Search for the cell housing the specified text and yield its [X, Y] center coordinate. 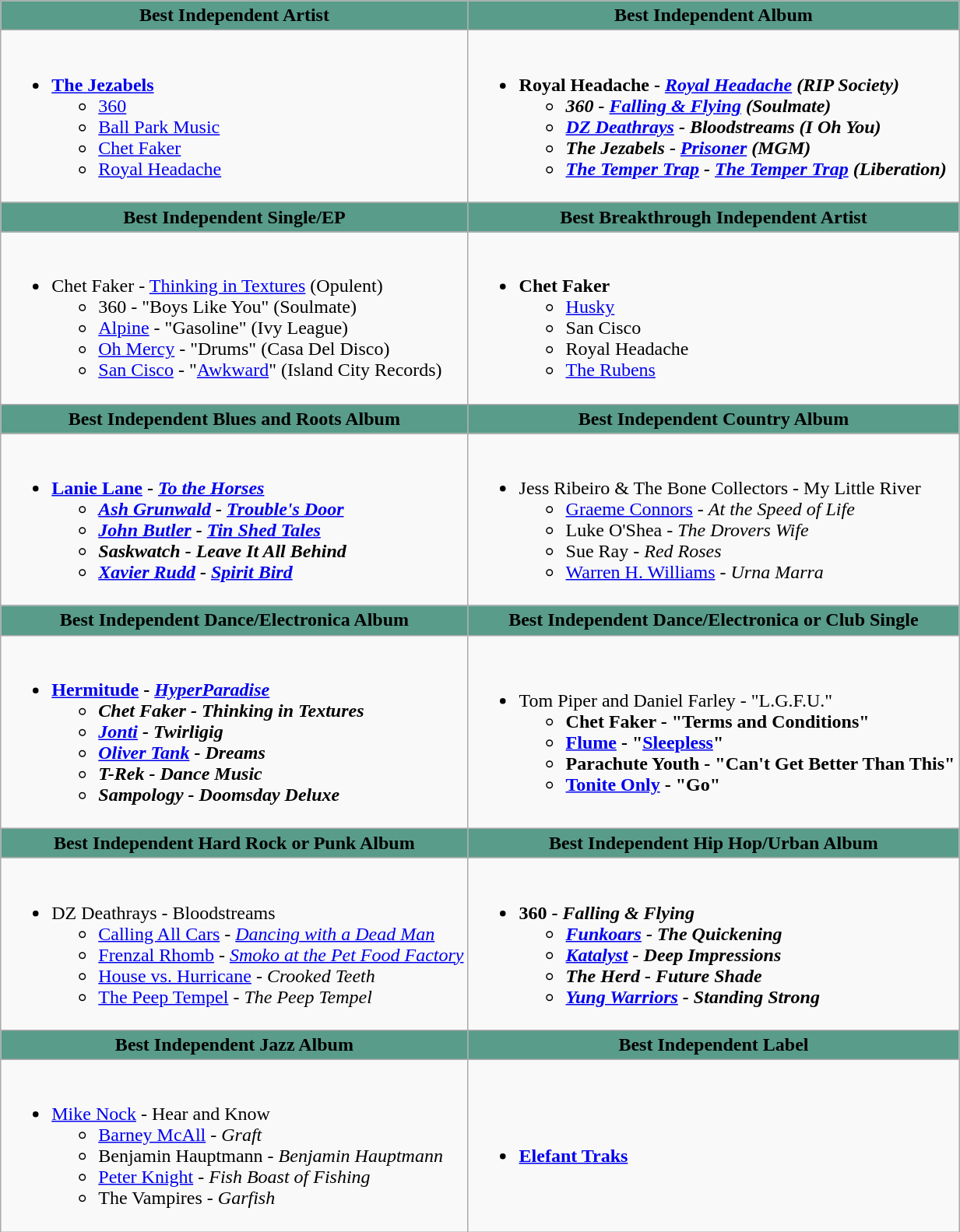
Lanie Lane - To the HorsesAsh Grunwald - Trouble's DoorJohn Butler - Tin Shed TalesSaskwatch - Leave It All BehindXavier Rudd - Spirit Bird [234, 520]
Best Independent Jazz Album [234, 1044]
Best Independent Single/EP [234, 217]
Hermitude - HyperParadiseChet Faker - Thinking in TexturesJonti - TwirligigOliver Tank - DreamsT-Rek - Dance MusicSampology - Doomsday Deluxe [234, 732]
Elefant Traks [713, 1146]
Best Independent Dance/Electronica or Club Single [713, 620]
Best Independent Blues and Roots Album [234, 419]
Best Independent Country Album [713, 419]
Best Independent Dance/Electronica Album [234, 620]
Best Independent Artist [234, 16]
Best Breakthrough Independent Artist [713, 217]
Best Independent Hard Rock or Punk Album [234, 843]
360 - Falling & FlyingFunkoars - The QuickeningKatalyst - Deep ImpressionsThe Herd - Future ShadeYung Warriors - Standing Strong [713, 943]
Chet FakerHuskySan CiscoRoyal HeadacheThe Rubens [713, 318]
The Jezabels360Ball Park MusicChet FakerRoyal Headache [234, 117]
Mike Nock - Hear and KnowBarney McAll - GraftBenjamin Hauptmann - Benjamin HauptmannPeter Knight - Fish Boast of FishingThe Vampires - Garfish [234, 1146]
Best Independent Hip Hop/Urban Album [713, 843]
Best Independent Album [713, 16]
Best Independent Label [713, 1044]
